Output the (X, Y) coordinate of the center of the cell containing the given text.  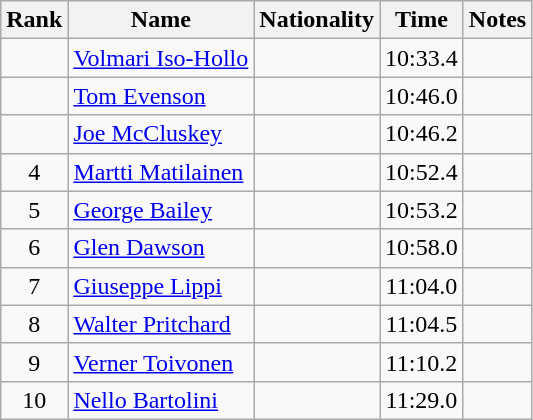
11:29.0 (422, 400)
Notes (497, 20)
Verner Toivonen (161, 362)
6 (34, 248)
10:46.2 (422, 134)
10:46.0 (422, 96)
5 (34, 210)
10 (34, 400)
Tom Evenson (161, 96)
10:33.4 (422, 58)
4 (34, 172)
Giuseppe Lippi (161, 286)
Nationality (317, 20)
11:04.5 (422, 324)
Volmari Iso-Hollo (161, 58)
11:04.0 (422, 286)
10:52.4 (422, 172)
Rank (34, 20)
Glen Dawson (161, 248)
7 (34, 286)
Time (422, 20)
9 (34, 362)
10:58.0 (422, 248)
Nello Bartolini (161, 400)
Martti Matilainen (161, 172)
11:10.2 (422, 362)
8 (34, 324)
Walter Pritchard (161, 324)
George Bailey (161, 210)
10:53.2 (422, 210)
Name (161, 20)
Joe McCluskey (161, 134)
